Determine the [X, Y] coordinate at the center of the cell enclosing the given text.  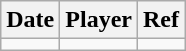
Player [99, 20]
Date [30, 20]
Ref [160, 20]
